Return [x, y] of the center of cell containing provided text 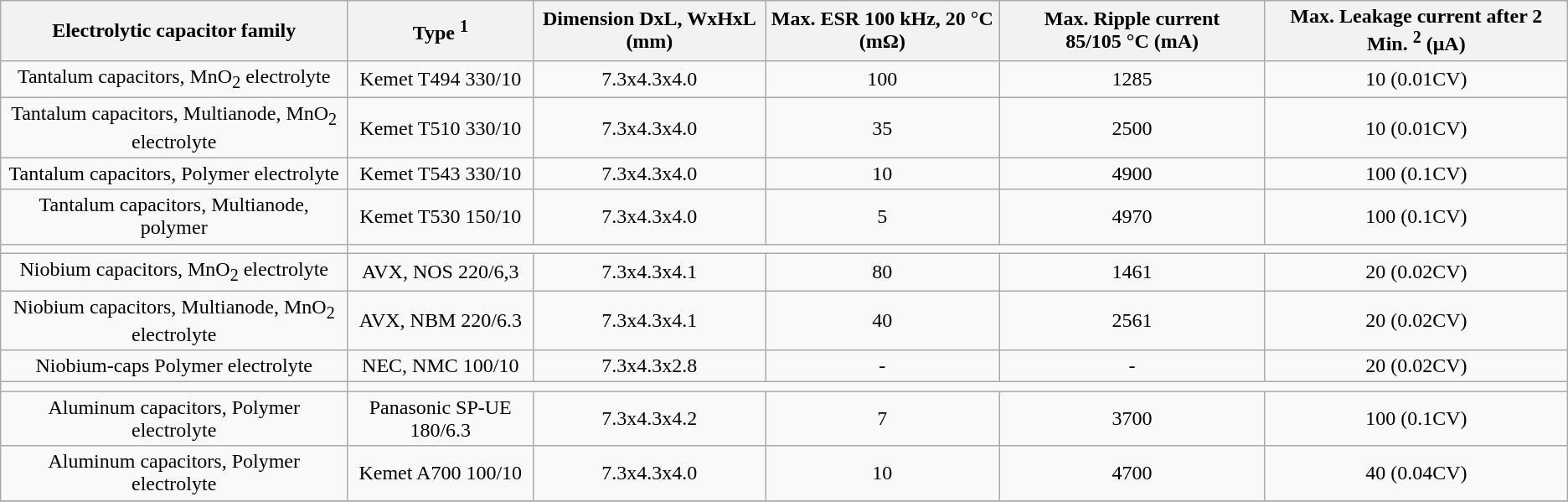
NEC, NMC 100/10 [441, 366]
1461 [1132, 272]
7.3x4.3x4.2 [650, 419]
Max. Ripple current 85/105 °C (mA) [1132, 31]
7.3x4.3x2.8 [650, 366]
Kemet T530 150/10 [441, 216]
Tantalum capacitors, Multianode, polymer [174, 216]
Type 1 [441, 31]
4970 [1132, 216]
35 [883, 127]
Niobium capacitors, Multianode, MnO2 electrolyte [174, 320]
Max. Leakage current after 2 Min. 2 (μA) [1416, 31]
AVX, NOS 220/6,3 [441, 272]
AVX, NBM 220/6.3 [441, 320]
7 [883, 419]
Max. ESR 100 kHz, 20 °C (mΩ) [883, 31]
Niobium-caps Polymer electrolyte [174, 366]
Tantalum capacitors, MnO2 electrolyte [174, 79]
Kemet A700 100/10 [441, 473]
4900 [1132, 173]
3700 [1132, 419]
40 (0.04CV) [1416, 473]
Kemet T510 330/10 [441, 127]
Tantalum capacitors, Multianode, MnO2 electrolyte [174, 127]
100 [883, 79]
80 [883, 272]
2500 [1132, 127]
Kemet T494 330/10 [441, 79]
5 [883, 216]
Electrolytic capacitor family [174, 31]
Panasonic SP-UE 180/6.3 [441, 419]
1285 [1132, 79]
Kemet T543 330/10 [441, 173]
40 [883, 320]
Tantalum capacitors, Polymer electrolyte [174, 173]
4700 [1132, 473]
Dimension DxL, WxHxL (mm) [650, 31]
2561 [1132, 320]
Niobium capacitors, MnO2 electrolyte [174, 272]
